For the text-containing cell, return its midpoint in (x, y) coordinate format. 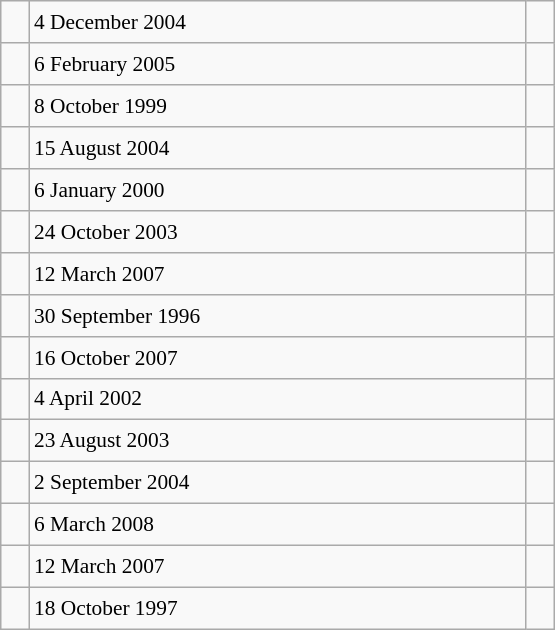
30 September 1996 (278, 315)
6 February 2005 (278, 64)
8 October 1999 (278, 106)
18 October 1997 (278, 608)
4 April 2002 (278, 399)
6 January 2000 (278, 190)
24 October 2003 (278, 232)
15 August 2004 (278, 148)
4 December 2004 (278, 22)
23 August 2003 (278, 441)
2 September 2004 (278, 483)
16 October 2007 (278, 357)
6 March 2008 (278, 525)
